Return the [X, Y] coordinate for the center point of the cell that contains the specified text.  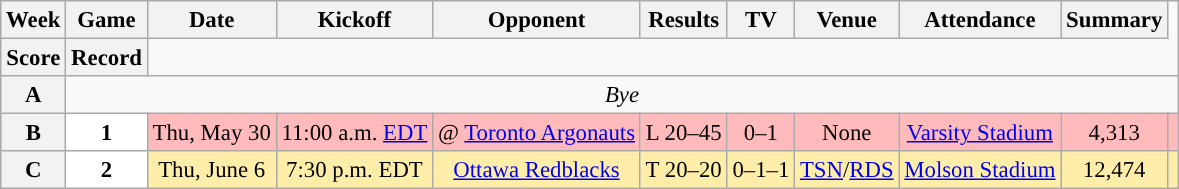
4,313 [1114, 133]
0–1–1 [761, 170]
L 20–45 [684, 133]
Ottawa Redblacks [537, 170]
Venue [847, 20]
Results [684, 20]
Molson Stadium [980, 170]
Record [106, 58]
C [34, 170]
Thu, May 30 [212, 133]
Score [34, 58]
Thu, June 6 [212, 170]
@ Toronto Argonauts [537, 133]
12,474 [1114, 170]
Opponent [537, 20]
0–1 [761, 133]
Bye [622, 95]
1 [106, 133]
7:30 p.m. EDT [354, 170]
Date [212, 20]
TV [761, 20]
11:00 a.m. EDT [354, 133]
Varsity Stadium [980, 133]
TSN/RDS [847, 170]
T 20–20 [684, 170]
Game [106, 20]
Attendance [980, 20]
2 [106, 170]
None [847, 133]
A [34, 95]
Week [34, 20]
Summary [1114, 20]
Kickoff [354, 20]
B [34, 133]
